Provide the (X, Y) coordinate of the cell's center where the given text is located.  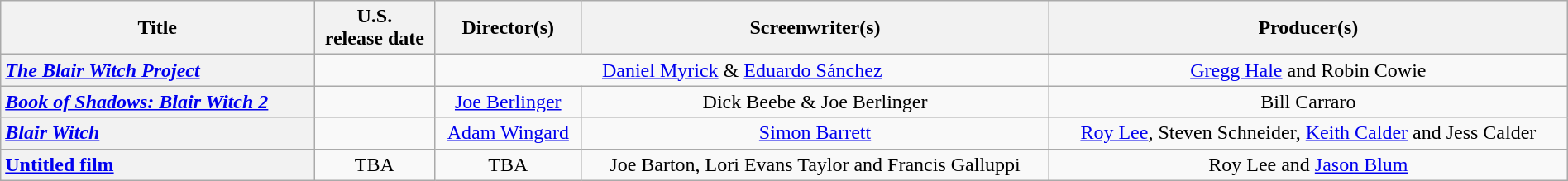
Title (157, 28)
Dick Beebe & Joe Berlinger (815, 102)
Joe Barton, Lori Evans Taylor and Francis Galluppi (815, 164)
Bill Carraro (1308, 102)
Screenwriter(s) (815, 28)
Simon Barrett (815, 133)
Blair Witch (157, 133)
Roy Lee and Jason Blum (1308, 164)
Joe Berlinger (508, 102)
Gregg Hale and Robin Cowie (1308, 70)
Daniel Myrick & Eduardo Sánchez (742, 70)
Adam Wingard (508, 133)
Untitled film (157, 164)
U.S. release date (375, 28)
Roy Lee, Steven Schneider, Keith Calder and Jess Calder (1308, 133)
The Blair Witch Project (157, 70)
Producer(s) (1308, 28)
Book of Shadows: Blair Witch 2 (157, 102)
Director(s) (508, 28)
